Output the (X, Y) coordinate of the center of the cell containing the given text.  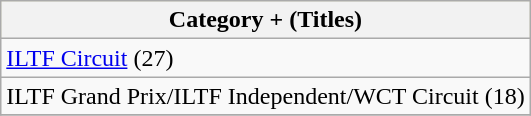
Category + (Titles) (266, 20)
ILTF Circuit (27) (266, 58)
ILTF Grand Prix/ILTF Independent/WCT Circuit (18) (266, 96)
